Search for the cell housing the specified text and yield its (X, Y) center coordinate. 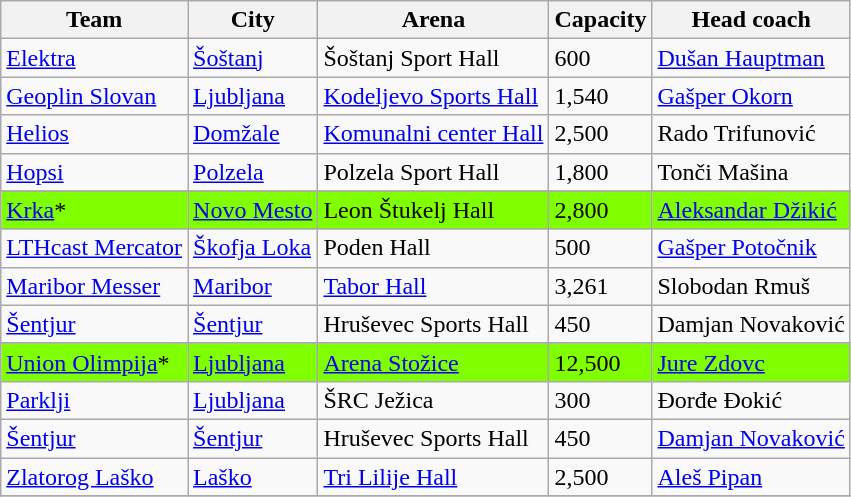
Zlatorog Laško (94, 477)
City (253, 20)
Poden Hall (434, 248)
Tabor Hall (434, 286)
600 (600, 58)
500 (600, 248)
Aleksandar Džikić (751, 210)
Šoštanj Sport Hall (434, 58)
Leon Štukelj Hall (434, 210)
Geoplin Slovan (94, 96)
Arena (434, 20)
Polzela (253, 172)
Kodeljevo Sports Hall (434, 96)
Jure Zdovc (751, 362)
Parklji (94, 400)
LTHcast Mercator (94, 248)
Capacity (600, 20)
12,500 (600, 362)
Komunalni center Hall (434, 134)
Šoštanj (253, 58)
Arena Stožice (434, 362)
Polzela Sport Hall (434, 172)
Tri Lilije Hall (434, 477)
Krka* (94, 210)
Škofja Loka (253, 248)
2,800 (600, 210)
Domžale (253, 134)
Gašper Potočnik (751, 248)
1,800 (600, 172)
Union Olimpija* (94, 362)
Aleš Pipan (751, 477)
3,261 (600, 286)
300 (600, 400)
Team (94, 20)
1,540 (600, 96)
Rado Trifunović (751, 134)
Đorđe Đokić (751, 400)
Helios (94, 134)
Hopsi (94, 172)
Head coach (751, 20)
Slobodan Rmuš (751, 286)
Laško (253, 477)
Elektra (94, 58)
ŠRC Ježica (434, 400)
Gašper Okorn (751, 96)
Dušan Hauptman (751, 58)
Maribor Messer (94, 286)
Tonči Mašina (751, 172)
Novo Mesto (253, 210)
Maribor (253, 286)
